Output the (x, y) coordinate of the center of the cell containing the given text.  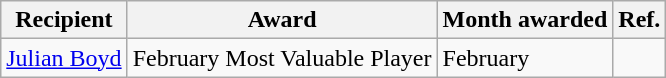
Ref. (640, 20)
Award (282, 20)
Recipient (64, 20)
February Most Valuable Player (282, 58)
Month awarded (525, 20)
February (525, 58)
Julian Boyd (64, 58)
